Provide the [x, y] coordinate of the cell's center where the given text is located.  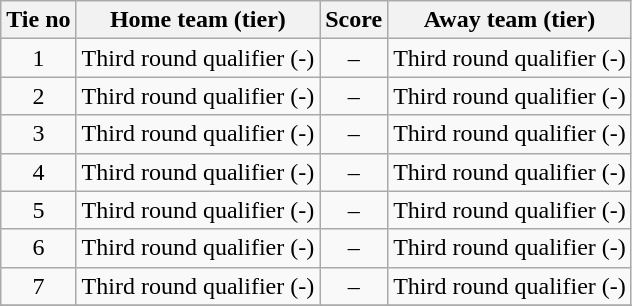
4 [38, 172]
7 [38, 286]
1 [38, 58]
6 [38, 248]
5 [38, 210]
3 [38, 134]
Away team (tier) [510, 20]
Home team (tier) [198, 20]
Tie no [38, 20]
2 [38, 96]
Score [354, 20]
